Pinpoint the cell where the given text exists, returning its [X, Y] midpoint coordinate. 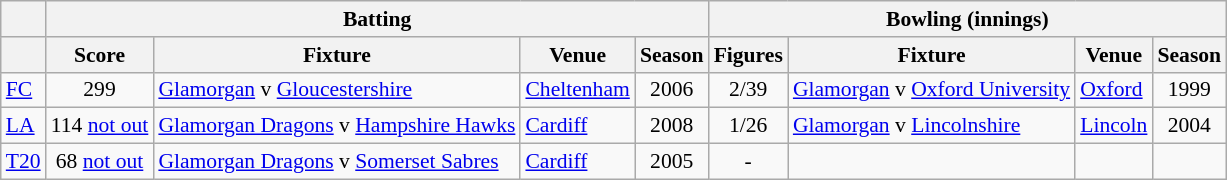
Cheltenham [577, 90]
2/39 [748, 90]
2004 [1189, 126]
- [748, 162]
299 [100, 90]
LA [24, 126]
Lincoln [1114, 126]
Batting [378, 19]
Glamorgan v Lincolnshire [932, 126]
FC [24, 90]
Figures [748, 55]
Glamorgan v Gloucestershire [336, 90]
Score [100, 55]
1999 [1189, 90]
T20 [24, 162]
2005 [672, 162]
Glamorgan Dragons v Somerset Sabres [336, 162]
68 not out [100, 162]
Glamorgan Dragons v Hampshire Hawks [336, 126]
1/26 [748, 126]
114 not out [100, 126]
Glamorgan v Oxford University [932, 90]
2006 [672, 90]
Bowling (innings) [968, 19]
2008 [672, 126]
Oxford [1114, 90]
